Locate the cell with the specified text and output its [X, Y] center coordinate. 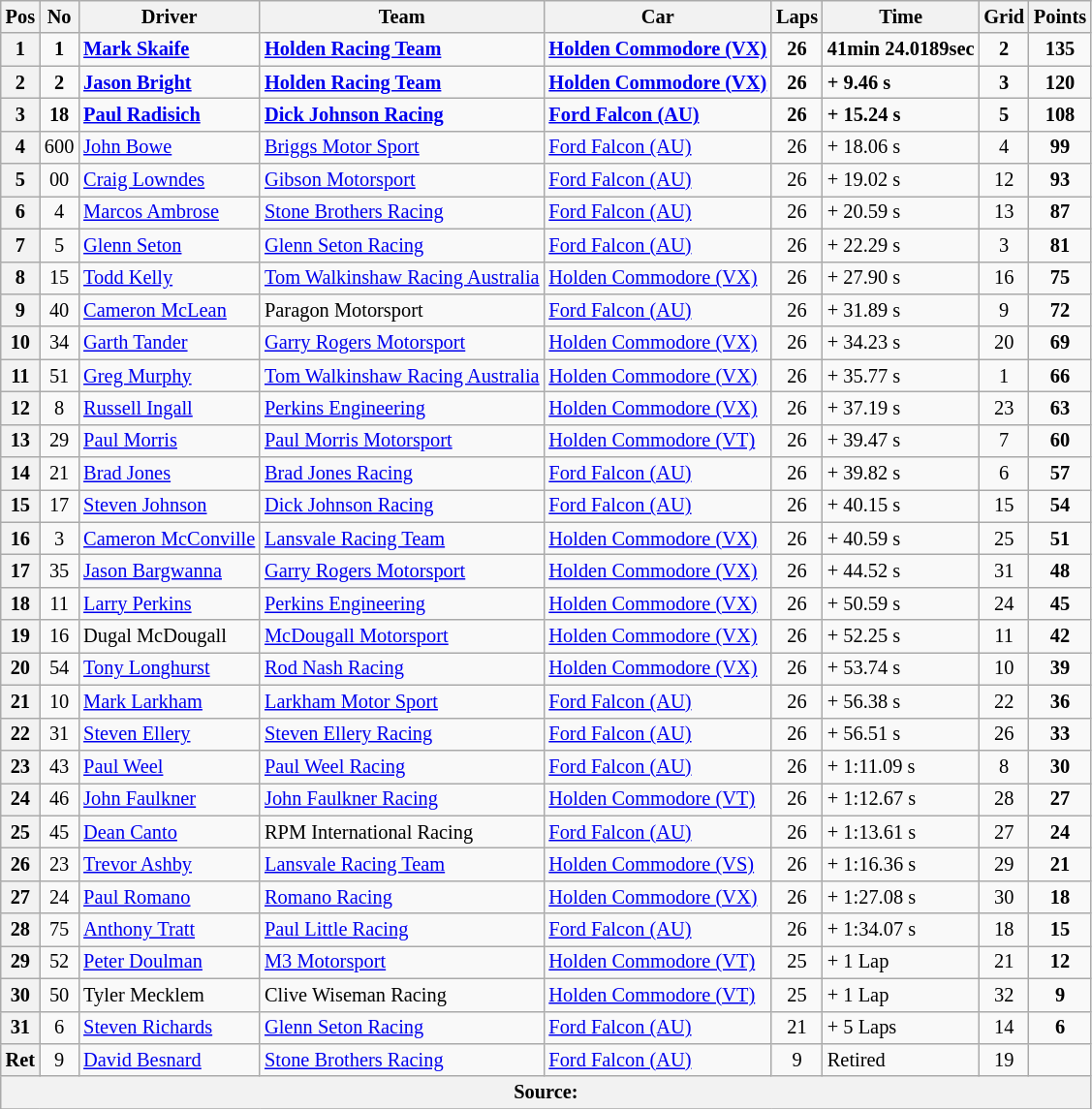
+ 1:12.67 s [901, 799]
41min 24.0189sec [901, 49]
Brad Jones [169, 474]
+ 34.23 s [901, 343]
+ 31.89 s [901, 310]
Gibson Motorsport [401, 180]
Greg Murphy [169, 376]
Laps [796, 16]
39 [1060, 668]
John Bowe [169, 147]
Paul Radisich [169, 114]
+ 20.59 s [901, 212]
Dugal McDougall [169, 636]
Jason Bright [169, 82]
+ 22.29 s [901, 245]
RPM International Racing [401, 832]
Russell Ingall [169, 408]
69 [1060, 343]
+ 56.51 s [901, 734]
Paul Weel Racing [401, 766]
David Besnard [169, 1060]
63 [1060, 408]
108 [1060, 114]
Briggs Motor Sport [401, 147]
36 [1060, 701]
46 [59, 799]
Paul Little Racing [401, 930]
Paragon Motorsport [401, 310]
Craig Lowndes [169, 180]
Paul Morris Motorsport [401, 441]
Car [657, 16]
+ 53.74 s [901, 668]
Points [1060, 16]
00 [59, 180]
McDougall Motorsport [401, 636]
+ 1:34.07 s [901, 930]
+ 1:11.09 s [901, 766]
+ 27.90 s [901, 278]
+ 52.25 s [901, 636]
+ 35.77 s [901, 376]
Team [401, 16]
35 [59, 570]
+ 39.82 s [901, 474]
600 [59, 147]
+ 39.47 s [901, 441]
Cameron McLean [169, 310]
72 [1060, 310]
81 [1060, 245]
Steven Ellery Racing [401, 734]
+ 1:27.08 s [901, 897]
Pos [20, 16]
John Faulkner [169, 799]
60 [1060, 441]
Tyler Mecklem [169, 995]
Retired [901, 1060]
Todd Kelly [169, 278]
120 [1060, 82]
33 [1060, 734]
Driver [169, 16]
57 [1060, 474]
+ 44.52 s [901, 570]
Tony Longhurst [169, 668]
99 [1060, 147]
Clive Wiseman Racing [401, 995]
Rod Nash Racing [401, 668]
32 [1004, 995]
42 [1060, 636]
John Faulkner Racing [401, 799]
+ 18.06 s [901, 147]
Mark Skaife [169, 49]
+ 56.38 s [901, 701]
Marcos Ambrose [169, 212]
No [59, 16]
Brad Jones Racing [401, 474]
Grid [1004, 16]
Trevor Ashby [169, 864]
Steven Johnson [169, 506]
50 [59, 995]
+ 50.59 s [901, 603]
+ 40.59 s [901, 539]
+ 9.46 s [901, 82]
+ 37.19 s [901, 408]
M3 Motorsport [401, 962]
Dean Canto [169, 832]
Steven Richards [169, 1028]
Glenn Seton [169, 245]
93 [1060, 180]
+ 1:13.61 s [901, 832]
Holden Commodore (VS) [657, 864]
Paul Morris [169, 441]
Paul Weel [169, 766]
Cameron McConville [169, 539]
43 [59, 766]
+ 40.15 s [901, 506]
66 [1060, 376]
Anthony Tratt [169, 930]
Time [901, 16]
+ 19.02 s [901, 180]
52 [59, 962]
Larry Perkins [169, 603]
135 [1060, 49]
+ 5 Laps [901, 1028]
Steven Ellery [169, 734]
Larkham Motor Sport [401, 701]
48 [1060, 570]
34 [59, 343]
+ 15.24 s [901, 114]
Peter Doulman [169, 962]
Jason Bargwanna [169, 570]
Ret [20, 1060]
+ 1:16.36 s [901, 864]
Mark Larkham [169, 701]
Source: [546, 1093]
87 [1060, 212]
Paul Romano [169, 897]
Romano Racing [401, 897]
Garth Tander [169, 343]
40 [59, 310]
